For the text-containing cell, return its midpoint in [X, Y] coordinate format. 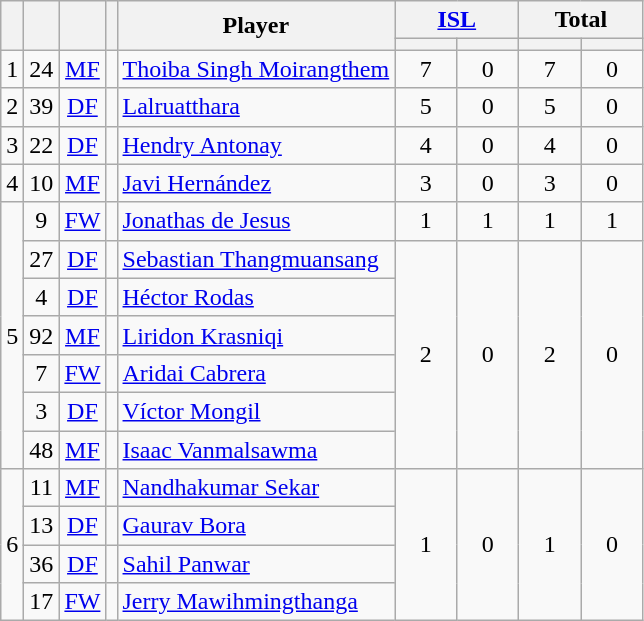
Thoiba Singh Moirangthem [256, 69]
Nandhakumar Sekar [256, 488]
24 [42, 69]
13 [42, 526]
17 [42, 602]
Total [581, 20]
Gaurav Bora [256, 526]
9 [42, 221]
36 [42, 564]
Javi Hernández [256, 183]
Sahil Panwar [256, 564]
Lalruatthara [256, 107]
Jonathas de Jesus [256, 221]
92 [42, 335]
Aridai Cabrera [256, 373]
Víctor Mongil [256, 411]
6 [12, 545]
39 [42, 107]
11 [42, 488]
Hendry Antonay [256, 145]
Isaac Vanmalsawma [256, 449]
ISL [457, 20]
Player [256, 26]
27 [42, 259]
Héctor Rodas [256, 297]
Liridon Krasniqi [256, 335]
22 [42, 145]
10 [42, 183]
Sebastian Thangmuansang [256, 259]
48 [42, 449]
Jerry Mawihmingthanga [256, 602]
